Return (X, Y) of the center of cell containing provided text 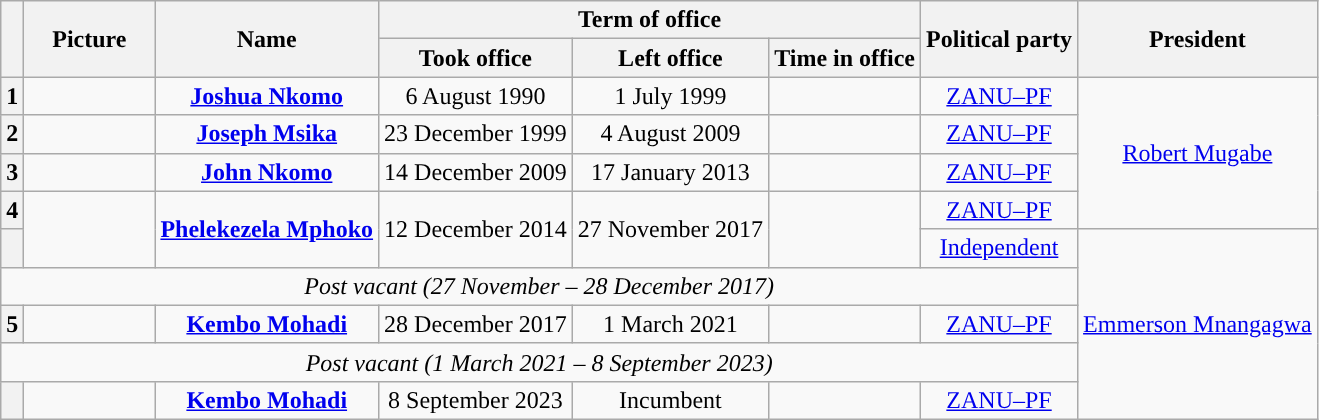
4 August 2009 (670, 134)
Term of office (650, 20)
Robert Mugabe (1198, 153)
Left office (670, 58)
5 (12, 324)
1 July 1999 (670, 96)
John Nkomo (267, 172)
Incumbent (670, 400)
2 (12, 134)
Independent (1000, 248)
14 December 2009 (476, 172)
Name (267, 39)
12 December 2014 (476, 229)
27 November 2017 (670, 229)
23 December 1999 (476, 134)
Joshua Nkomo (267, 96)
1 March 2021 (670, 324)
6 August 1990 (476, 96)
Joseph Msika (267, 134)
28 December 2017 (476, 324)
Time in office (845, 58)
4 (12, 210)
Post vacant (27 November – 28 December 2017) (540, 286)
Political party (1000, 39)
3 (12, 172)
President (1198, 39)
Emmerson Mnangagwa (1198, 324)
Picture (90, 39)
17 January 2013 (670, 172)
Took office (476, 58)
1 (12, 96)
Phelekezela Mphoko (267, 229)
Post vacant (1 March 2021 – 8 September 2023) (540, 362)
8 September 2023 (476, 400)
